Pinpoint the cell where the given text exists, returning its [X, Y] midpoint coordinate. 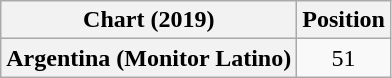
Chart (2019) [149, 20]
51 [344, 58]
Position [344, 20]
Argentina (Monitor Latino) [149, 58]
